Determine the [x, y] coordinate at the center of the cell enclosing the given text.  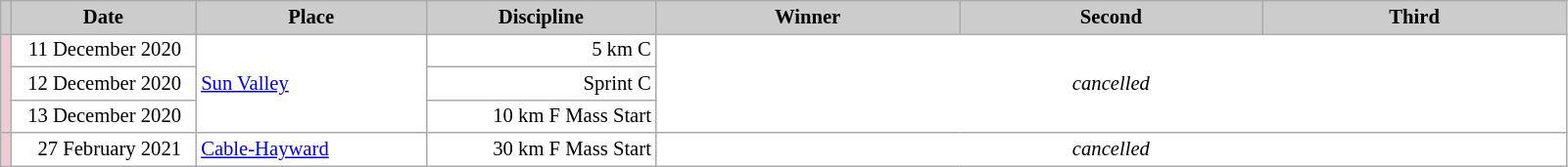
Third [1414, 17]
Date [103, 17]
Sprint C [541, 83]
27 February 2021 [103, 149]
Second [1112, 17]
5 km C [541, 50]
Discipline [541, 17]
10 km F Mass Start [541, 116]
12 December 2020 [103, 83]
13 December 2020 [103, 116]
Winner [808, 17]
Place [311, 17]
30 km F Mass Start [541, 149]
Cable-Hayward [311, 149]
Sun Valley [311, 82]
11 December 2020 [103, 50]
